Identify which cell holds the provided text, then report its (x, y) central coordinate. 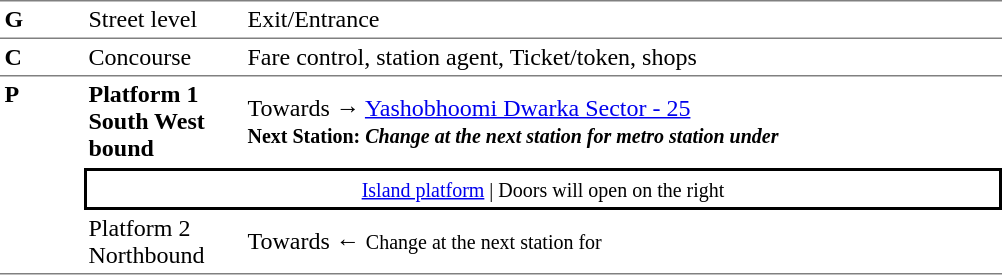
G (42, 20)
Street level (164, 20)
P (42, 175)
C (42, 58)
Exit/Entrance (622, 20)
Towards → Yashobhoomi Dwarka Sector - 25Next Station: Change at the next station for metro station under (622, 122)
Platform 1South West bound (164, 122)
Concourse (164, 58)
Platform 2Northbound (164, 242)
Towards ← Change at the next station for (622, 242)
Island platform | Doors will open on the right (543, 189)
Fare control, station agent, Ticket/token, shops (622, 58)
